Determine the [x, y] coordinate at the center of the cell enclosing the given text.  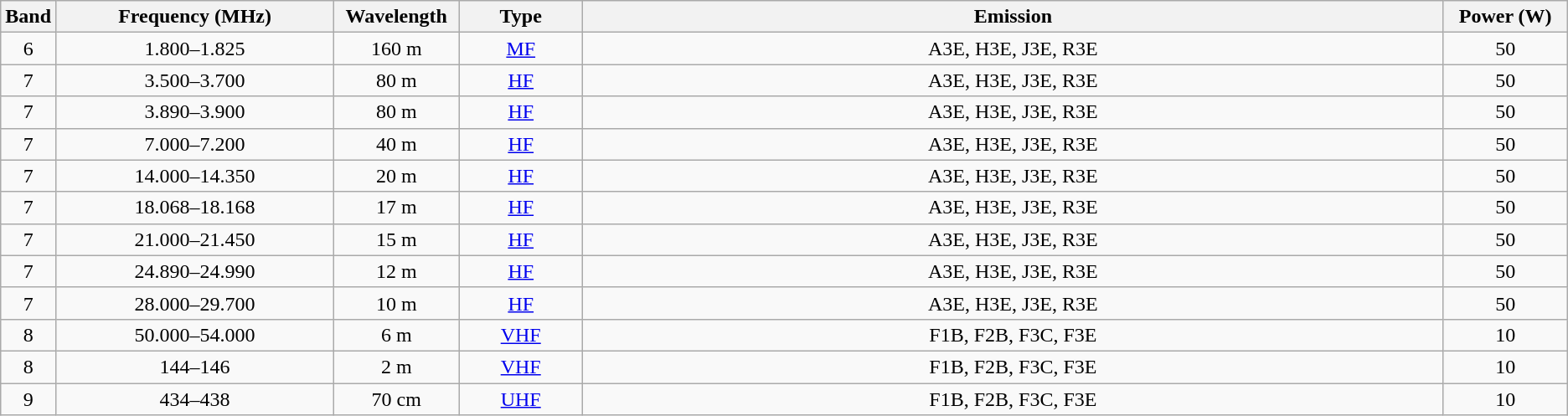
2 m [397, 367]
MF [521, 49]
434–438 [195, 399]
1.800–1.825 [195, 49]
Frequency (MHz) [195, 17]
21.000–21.450 [195, 239]
14.000–14.350 [195, 176]
15 m [397, 239]
28.000–29.700 [195, 303]
Type [521, 17]
Emission [1014, 17]
3.890–3.900 [195, 112]
7.000–7.200 [195, 144]
144–146 [195, 367]
Band [28, 17]
17 m [397, 208]
50.000–54.000 [195, 335]
6 [28, 49]
Power (W) [1505, 17]
160 m [397, 49]
6 m [397, 335]
70 cm [397, 399]
40 m [397, 144]
3.500–3.700 [195, 80]
20 m [397, 176]
Wavelength [397, 17]
12 m [397, 271]
UHF [521, 399]
24.890–24.990 [195, 271]
10 m [397, 303]
18.068–18.168 [195, 208]
9 [28, 399]
